Return [x, y] of the center of cell containing provided text 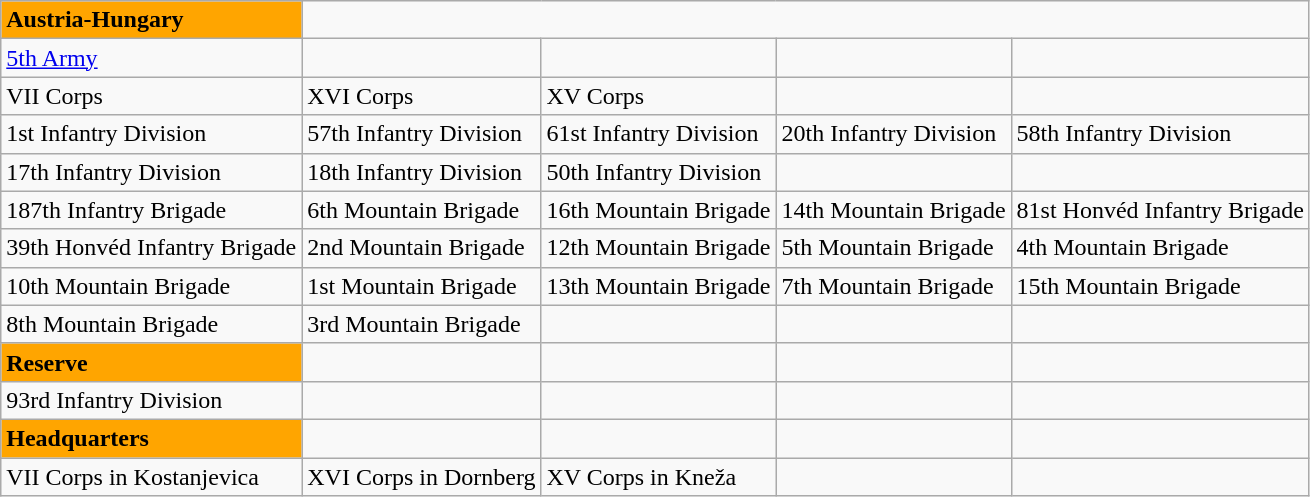
Austria-Hungary [152, 20]
50th Infantry Division [658, 172]
XVI Corps in Dornberg [422, 477]
5th Army [152, 58]
39th Honvéd Infantry Brigade [152, 248]
18th Infantry Division [422, 172]
1st Mountain Brigade [422, 286]
7th Mountain Brigade [894, 286]
61st Infantry Division [658, 134]
1st Infantry Division [152, 134]
20th Infantry Division [894, 134]
XV Corps in Kneža [658, 477]
58th Infantry Division [1160, 134]
XVI Corps [422, 96]
VII Corps in Kostanjevica [152, 477]
16th Mountain Brigade [658, 210]
13th Mountain Brigade [658, 286]
4th Mountain Brigade [1160, 248]
VII Corps [152, 96]
Reserve [152, 362]
81st Honvéd Infantry Brigade [1160, 210]
XV Corps [658, 96]
10th Mountain Brigade [152, 286]
15th Mountain Brigade [1160, 286]
2nd Mountain Brigade [422, 248]
14th Mountain Brigade [894, 210]
3rd Mountain Brigade [422, 324]
8th Mountain Brigade [152, 324]
Headquarters [152, 438]
187th Infantry Brigade [152, 210]
17th Infantry Division [152, 172]
93rd Infantry Division [152, 400]
57th Infantry Division [422, 134]
12th Mountain Brigade [658, 248]
6th Mountain Brigade [422, 210]
5th Mountain Brigade [894, 248]
